Identify which cell holds the provided text, then report its [X, Y] central coordinate. 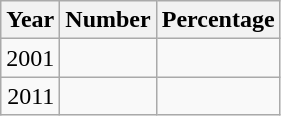
2011 [30, 96]
Percentage [218, 20]
Year [30, 20]
2001 [30, 58]
Number [108, 20]
